Identify which cell holds the provided text, then report its [X, Y] central coordinate. 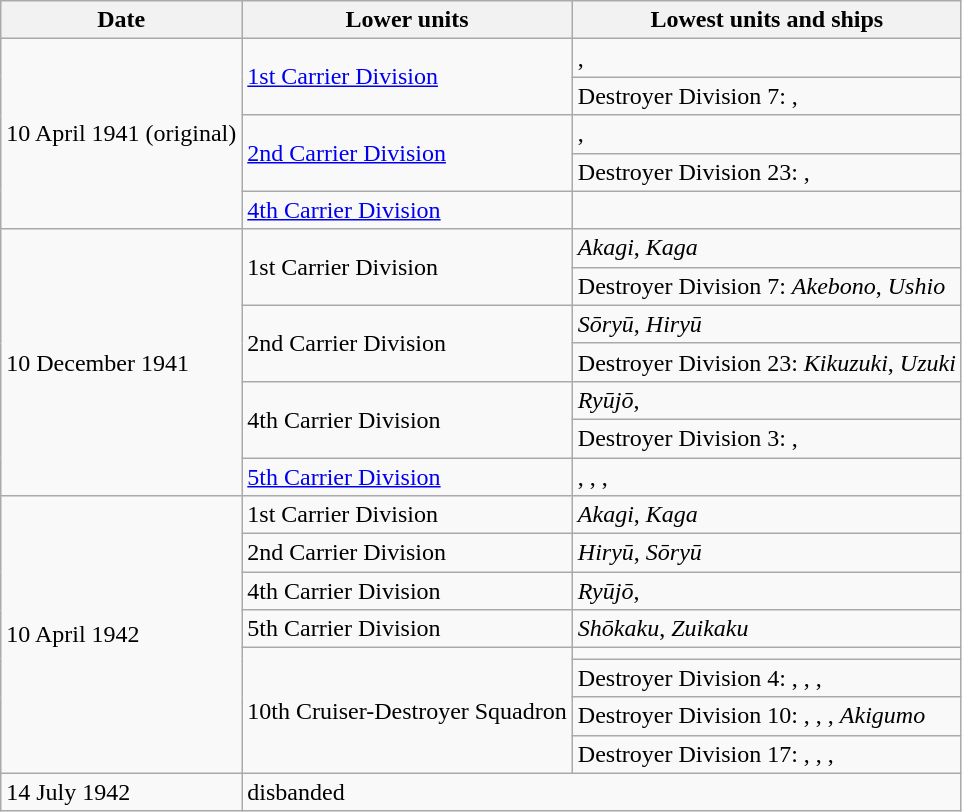
Destroyer Division 17: , , , [766, 754]
Destroyer Division 10: , , , Akigumo [766, 716]
Destroyer Division 23: , [766, 172]
Destroyer Division 7: , [766, 96]
Hiryū, Sōryū [766, 553]
Destroyer Division 7: Akebono, Ushio [766, 286]
Lower units [408, 20]
14 July 1942 [122, 792]
Date [122, 20]
10th Cruiser-Destroyer Squadron [408, 710]
Destroyer Division 4: , , , [766, 678]
disbanded [602, 792]
Destroyer Division 23: Kikuzuki, Uzuki [766, 362]
, , , [766, 477]
10 April 1941 (original) [122, 134]
Sōryū, Hiryū [766, 324]
Shōkaku, Zuikaku [766, 629]
10 April 1942 [122, 635]
Destroyer Division 3: , [766, 438]
10 December 1941 [122, 362]
Lowest units and ships [766, 20]
